Extract the (X, Y) coordinate from the center of the cell holding the provided text.  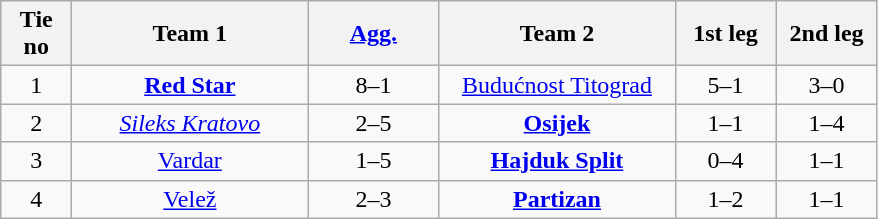
Hajduk Split (557, 161)
Sileks Kratovo (190, 123)
1–4 (826, 123)
Osijek (557, 123)
3 (36, 161)
1–2 (726, 199)
8–1 (374, 85)
1–5 (374, 161)
Red Star (190, 85)
5–1 (726, 85)
Tie no (36, 34)
1st leg (726, 34)
3–0 (826, 85)
2 (36, 123)
Team 1 (190, 34)
Agg. (374, 34)
0–4 (726, 161)
1 (36, 85)
Vardar (190, 161)
Budućnost Titograd (557, 85)
Velež (190, 199)
2nd leg (826, 34)
4 (36, 199)
2–3 (374, 199)
2–5 (374, 123)
Partizan (557, 199)
Team 2 (557, 34)
